For the text-containing cell, return its midpoint in [x, y] coordinate format. 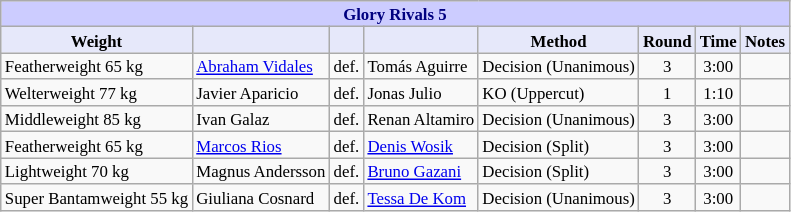
1:10 [718, 93]
Round [668, 40]
1 [668, 93]
Denis Wosik [420, 145]
Bruno Gazani [420, 171]
Giuliana Cosnard [260, 197]
Time [718, 40]
Super Bantamweight 55 kg [96, 197]
Tomás Aguirre [420, 66]
Ivan Galaz [260, 119]
Welterweight 77 kg [96, 93]
Lightweight 70 kg [96, 171]
Renan Altamiro [420, 119]
Jonas Julio [420, 93]
KO (Uppercut) [558, 93]
Magnus Andersson [260, 171]
Notes [765, 40]
Marcos Rios [260, 145]
Method [558, 40]
Weight [96, 40]
Abraham Vidales [260, 66]
Tessa De Kom [420, 197]
Javier Aparicio [260, 93]
Middleweight 85 kg [96, 119]
Glory Rivals 5 [395, 14]
